Return the [x, y] coordinate for the center point of the cell that contains the specified text.  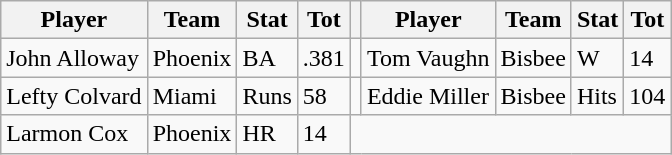
58 [324, 96]
Hits [597, 96]
BA [267, 58]
John Alloway [74, 58]
Miami [192, 96]
W [597, 58]
Lefty Colvard [74, 96]
Eddie Miller [428, 96]
HR [267, 134]
Larmon Cox [74, 134]
104 [648, 96]
Tom Vaughn [428, 58]
.381 [324, 58]
Runs [267, 96]
